Return [x, y] of the center of cell containing provided text 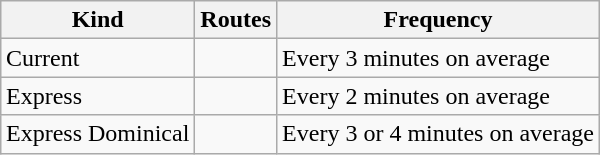
Routes [236, 20]
Express Dominical [97, 134]
Every 3 minutes on average [438, 58]
Every 2 minutes on average [438, 96]
Express [97, 96]
Current [97, 58]
Kind [97, 20]
Every 3 or 4 minutes on average [438, 134]
Frequency [438, 20]
